Extract the [x, y] coordinate from the center of the cell holding the provided text.  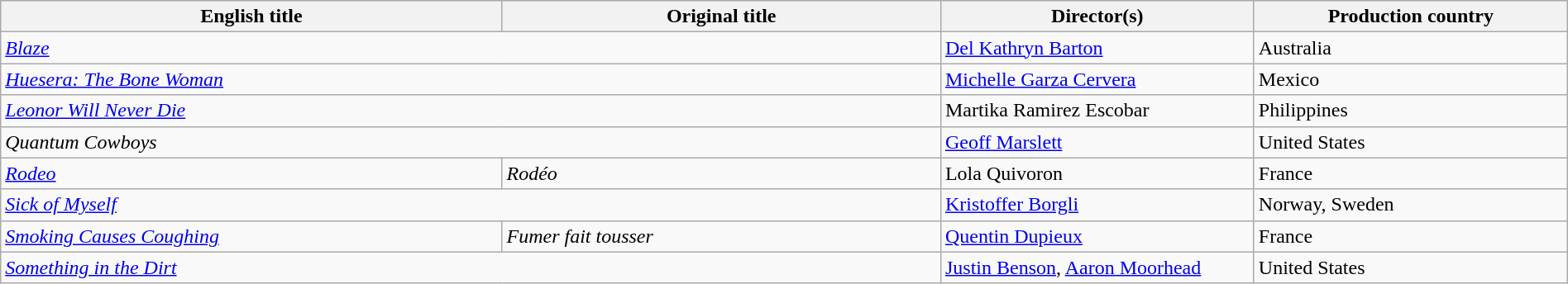
Something in the Dirt [471, 267]
Geoff Marslett [1097, 142]
Huesera: The Bone Woman [471, 79]
Kristoffer Borgli [1097, 205]
Production country [1411, 17]
Leonor Will Never Die [471, 111]
Del Kathryn Barton [1097, 48]
Smoking Causes Coughing [251, 236]
Norway, Sweden [1411, 205]
English title [251, 17]
Sick of Myself [471, 205]
Mexico [1411, 79]
Original title [721, 17]
Quantum Cowboys [471, 142]
Rodéo [721, 173]
Justin Benson, Aaron Moorhead [1097, 267]
Quentin Dupieux [1097, 236]
Blaze [471, 48]
Australia [1411, 48]
Philippines [1411, 111]
Martika Ramirez Escobar [1097, 111]
Rodeo [251, 173]
Director(s) [1097, 17]
Fumer fait tousser [721, 236]
Michelle Garza Cervera [1097, 79]
Lola Quivoron [1097, 173]
